Output the [x, y] coordinate of the center of the cell containing the given text.  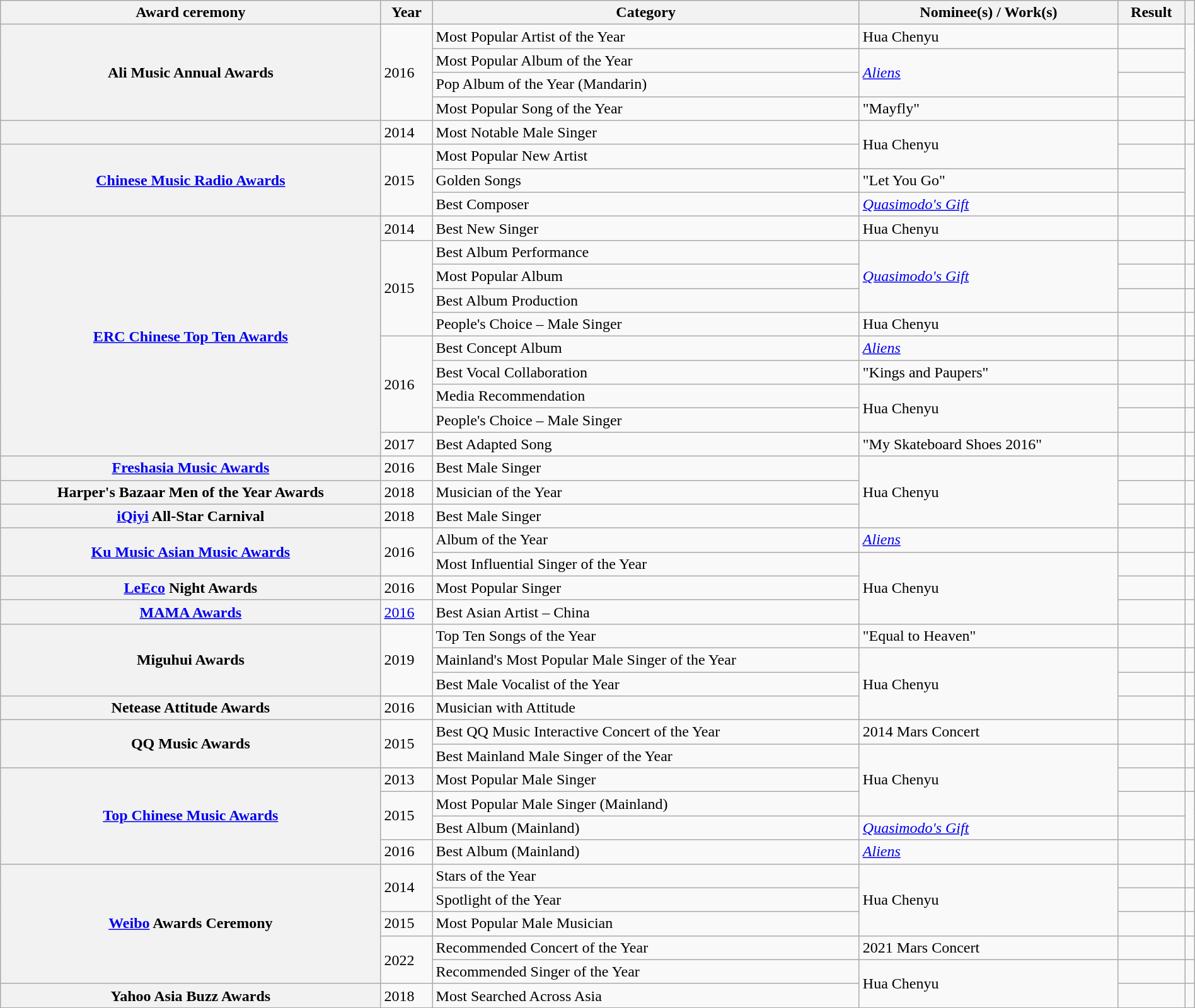
Award ceremony [190, 13]
2021 Mars Concert [988, 948]
Best Mainland Male Singer of the Year [645, 756]
Netease Attitude Awards [190, 708]
2017 [407, 444]
"Equal to Heaven" [988, 636]
Recommended Singer of the Year [645, 971]
"My Skateboard Shoes 2016" [988, 444]
Most Popular Artist of the Year [645, 37]
Best Album Performance [645, 252]
Nominee(s) / Work(s) [988, 13]
Mainland's Most Popular Male Singer of the Year [645, 660]
Chinese Music Radio Awards [190, 180]
Top Chinese Music Awards [190, 816]
Stars of the Year [645, 876]
2013 [407, 780]
Recommended Concert of the Year [645, 948]
ERC Chinese Top Ten Awards [190, 336]
Musician of the Year [645, 492]
Best QQ Music Interactive Concert of the Year [645, 732]
Miguhui Awards [190, 660]
Most Notable Male Singer [645, 132]
Most Searched Across Asia [645, 995]
Top Ten Songs of the Year [645, 636]
Spotlight of the Year [645, 900]
Most Influential Singer of the Year [645, 564]
Most Popular Male Singer [645, 780]
"Mayfly" [988, 108]
Best Vocal Collaboration [645, 372]
Most Popular Album of the Year [645, 60]
Most Popular New Artist [645, 156]
Best Asian Artist – China [645, 612]
MAMA Awards [190, 612]
Best Album Production [645, 301]
Year [407, 13]
2022 [407, 959]
"Kings and Paupers" [988, 372]
2014 Mars Concert [988, 732]
QQ Music Awards [190, 744]
LeEco Night Awards [190, 588]
Most Popular Song of the Year [645, 108]
"Let You Go" [988, 180]
Media Recommendation [645, 396]
Freshasia Music Awards [190, 468]
Pop Album of the Year (Mandarin) [645, 84]
Most Popular Album [645, 276]
2019 [407, 660]
Best New Singer [645, 228]
Most Popular Male Singer (Mainland) [645, 804]
Best Concept Album [645, 348]
Yahoo Asia Buzz Awards [190, 995]
Best Composer [645, 204]
Category [645, 13]
Result [1152, 13]
Ali Music Annual Awards [190, 72]
Most Popular Male Musician [645, 924]
Album of the Year [645, 540]
Golden Songs [645, 180]
Musician with Attitude [645, 708]
Ku Music Asian Music Awards [190, 552]
iQiyi All-Star Carnival [190, 516]
Best Adapted Song [645, 444]
Best Male Vocalist of the Year [645, 684]
Most Popular Singer [645, 588]
Weibo Awards Ceremony [190, 924]
Harper's Bazaar Men of the Year Awards [190, 492]
